Return [X, Y] of the center of cell containing provided text 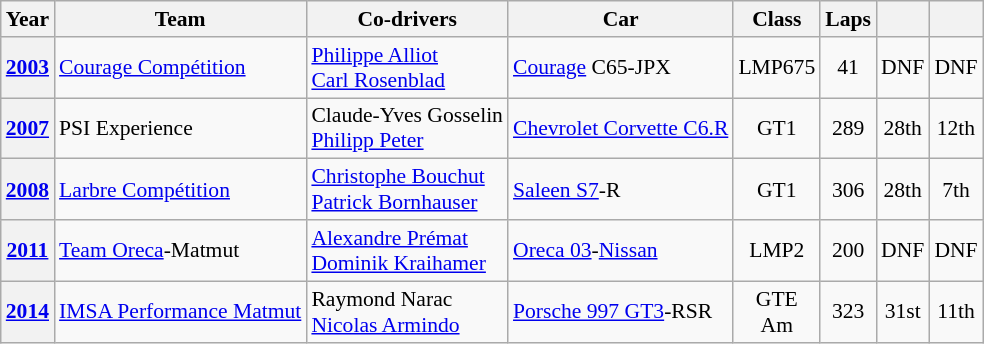
Saleen S7-R [620, 190]
31st [902, 312]
7th [956, 190]
PSI Experience [180, 128]
Team [180, 19]
41 [848, 68]
Courage Compétition [180, 68]
Co-drivers [407, 19]
Alexandre Prémat Dominik Kraihamer [407, 250]
LMP675 [776, 68]
12th [956, 128]
289 [848, 128]
Raymond Narac Nicolas Armindo [407, 312]
Chevrolet Corvette C6.R [620, 128]
Larbre Compétition [180, 190]
306 [848, 190]
Oreca 03-Nissan [620, 250]
LMP2 [776, 250]
Laps [848, 19]
2014 [28, 312]
GTEAm [776, 312]
Car [620, 19]
2007 [28, 128]
Year [28, 19]
Class [776, 19]
Courage C65-JPX [620, 68]
Porsche 997 GT3-RSR [620, 312]
Team Oreca-Matmut [180, 250]
IMSA Performance Matmut [180, 312]
Claude-Yves Gosselin Philipp Peter [407, 128]
2011 [28, 250]
Philippe Alliot Carl Rosenblad [407, 68]
2008 [28, 190]
200 [848, 250]
323 [848, 312]
11th [956, 312]
Christophe Bouchut Patrick Bornhauser [407, 190]
2003 [28, 68]
